Return the (x, y) coordinate for the center point of the cell that contains the specified text.  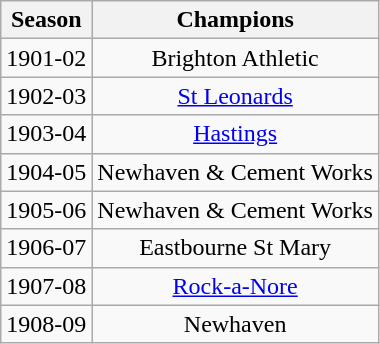
Brighton Athletic (236, 58)
1903-04 (46, 134)
1905-06 (46, 210)
1908-09 (46, 324)
Eastbourne St Mary (236, 248)
Champions (236, 20)
St Leonards (236, 96)
1902-03 (46, 96)
Rock-a-Nore (236, 286)
1904-05 (46, 172)
1906-07 (46, 248)
1907-08 (46, 286)
Newhaven (236, 324)
Season (46, 20)
Hastings (236, 134)
1901-02 (46, 58)
